Capture the cell that displays the provided text and extract its (X, Y) central coordinate. 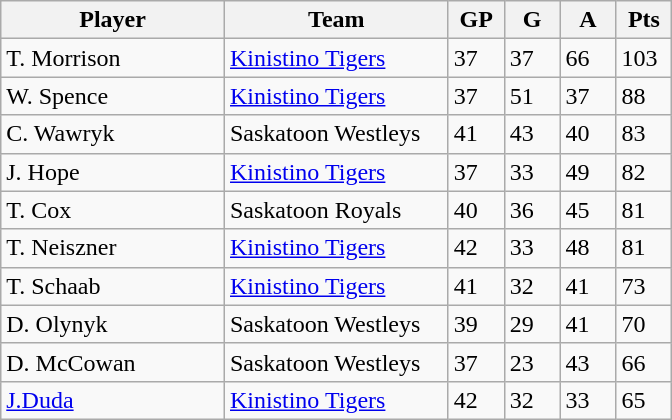
Team (336, 20)
W. Spence (113, 96)
65 (644, 400)
J. Hope (113, 172)
88 (644, 96)
51 (532, 96)
D. McCowan (113, 362)
T. Cox (113, 210)
Pts (644, 20)
J.Duda (113, 400)
73 (644, 286)
G (532, 20)
T. Schaab (113, 286)
49 (588, 172)
83 (644, 134)
D. Olynyk (113, 324)
23 (532, 362)
GP (476, 20)
103 (644, 58)
A (588, 20)
82 (644, 172)
29 (532, 324)
T. Morrison (113, 58)
Saskatoon Royals (336, 210)
48 (588, 248)
70 (644, 324)
C. Wawryk (113, 134)
T. Neiszner (113, 248)
39 (476, 324)
Player (113, 20)
36 (532, 210)
45 (588, 210)
